Return the (X, Y) coordinate for the center point of the cell that contains the specified text.  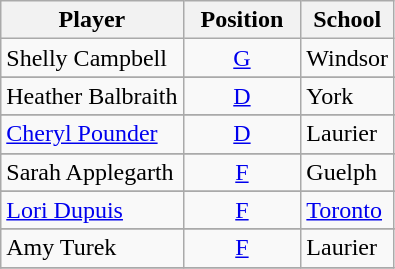
Shelly Campbell (92, 58)
G (242, 58)
Sarah Applegarth (92, 172)
Windsor (348, 58)
Player (92, 20)
Guelph (348, 172)
Lori Dupuis (92, 210)
Toronto (348, 210)
Amy Turek (92, 248)
York (348, 96)
Heather Balbraith (92, 96)
School (348, 20)
Cheryl Pounder (92, 134)
Position (242, 20)
